Search for the cell housing the specified text and yield its [x, y] center coordinate. 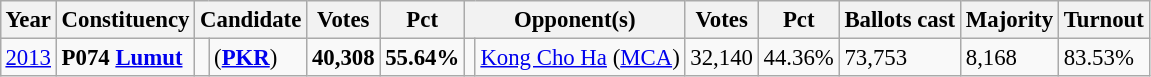
Turnout [1104, 20]
2013 [28, 57]
Year [28, 20]
Opponent(s) [574, 20]
Constituency [125, 20]
83.53% [1104, 57]
8,168 [1009, 57]
73,753 [900, 57]
Kong Cho Ha (MCA) [580, 57]
Ballots cast [900, 20]
P074 Lumut [125, 57]
Majority [1009, 20]
40,308 [344, 57]
55.64% [422, 57]
(PKR) [258, 57]
44.36% [798, 57]
32,140 [722, 57]
Candidate [251, 20]
